For the text-containing cell, return its midpoint in (X, Y) coordinate format. 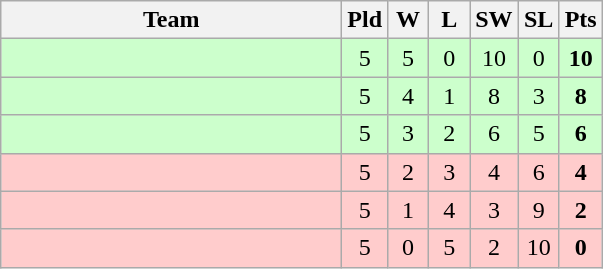
L (450, 20)
W (408, 20)
SW (494, 20)
SL (538, 20)
9 (538, 210)
Pts (580, 20)
Team (172, 20)
Pld (365, 20)
